Determine the [x, y] coordinate at the center of the cell enclosing the given text.  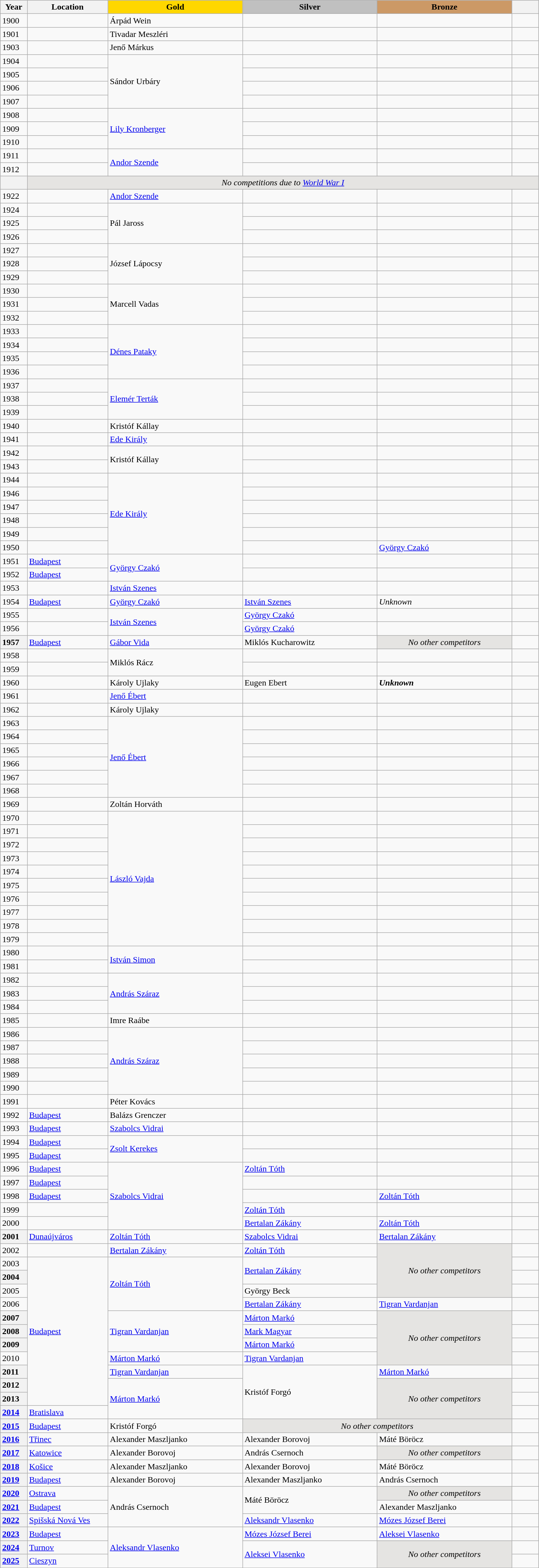
Třinec [68, 1439]
László Vajda [176, 878]
1989 [14, 1075]
2013 [14, 1399]
1961 [14, 696]
Miklós Kucharowitz [310, 642]
1968 [14, 791]
2004 [14, 1277]
1957 [14, 642]
1984 [14, 1007]
1990 [14, 1088]
György Beck [310, 1291]
1947 [14, 507]
1928 [14, 264]
Árpád Wein [176, 21]
2020 [14, 1493]
Gábor Vida [176, 642]
1970 [14, 818]
1924 [14, 210]
1955 [14, 615]
1987 [14, 1048]
1932 [14, 318]
1994 [14, 1142]
Silver [310, 7]
1993 [14, 1129]
1906 [14, 88]
Miklós Rácz [176, 662]
2022 [14, 1520]
1952 [14, 574]
1959 [14, 669]
1981 [14, 966]
1926 [14, 237]
1958 [14, 656]
2019 [14, 1480]
1954 [14, 602]
1949 [14, 534]
1929 [14, 277]
Dénes Pataky [176, 351]
1953 [14, 588]
1900 [14, 21]
1935 [14, 358]
1969 [14, 804]
Bronze [444, 7]
1998 [14, 1196]
2008 [14, 1331]
1911 [14, 155]
1999 [14, 1209]
1965 [14, 750]
Balázs Grenczer [176, 1115]
2005 [14, 1291]
1974 [14, 872]
Spišská Nová Ves [68, 1520]
1971 [14, 831]
József Lápocsy [176, 264]
2012 [14, 1385]
2011 [14, 1372]
1912 [14, 169]
1909 [14, 129]
1966 [14, 764]
1937 [14, 385]
Ostrava [68, 1493]
Gold [176, 7]
No competitions due to World War I [283, 183]
1903 [14, 48]
1933 [14, 331]
1931 [14, 304]
2017 [14, 1453]
1908 [14, 115]
1922 [14, 196]
1901 [14, 34]
1996 [14, 1169]
1939 [14, 413]
1976 [14, 899]
1982 [14, 980]
1973 [14, 858]
2003 [14, 1264]
István Simon [176, 960]
1980 [14, 953]
2024 [14, 1547]
1943 [14, 466]
2009 [14, 1345]
Sándor Urbáry [176, 81]
2007 [14, 1318]
1991 [14, 1102]
2016 [14, 1439]
1960 [14, 683]
Elemér Terták [176, 399]
2000 [14, 1223]
1977 [14, 912]
1951 [14, 561]
Mark Magyar [310, 1331]
1944 [14, 480]
Turnov [68, 1547]
2006 [14, 1304]
1948 [14, 520]
1905 [14, 75]
1988 [14, 1061]
1927 [14, 250]
1941 [14, 439]
1940 [14, 426]
Year [14, 7]
1962 [14, 710]
1967 [14, 777]
2023 [14, 1534]
1985 [14, 1020]
1963 [14, 723]
1925 [14, 223]
1942 [14, 453]
1950 [14, 547]
2018 [14, 1466]
1975 [14, 885]
2014 [14, 1412]
1946 [14, 493]
1910 [14, 142]
1992 [14, 1115]
Péter Kovács [176, 1102]
Jenő Márkus [176, 48]
2001 [14, 1236]
Imre Raábe [176, 1020]
1972 [14, 845]
1995 [14, 1155]
Tivadar Meszléri [176, 34]
1986 [14, 1034]
1934 [14, 345]
1936 [14, 372]
Bratislava [68, 1412]
Katowice [68, 1453]
Cieszyn [68, 1561]
1904 [14, 61]
Pál Jaross [176, 223]
Dunaújváros [68, 1236]
2010 [14, 1358]
1930 [14, 291]
Zoltán Horváth [176, 804]
2021 [14, 1507]
1978 [14, 926]
2015 [14, 1426]
Košice [68, 1466]
Zsolt Kerekes [176, 1149]
2002 [14, 1250]
1964 [14, 737]
Marcell Vadas [176, 304]
Location [68, 7]
1956 [14, 629]
1983 [14, 993]
2025 [14, 1561]
1938 [14, 399]
1997 [14, 1182]
1979 [14, 939]
1907 [14, 102]
Eugen Ebert [310, 683]
Lily Kronberger [176, 129]
